Detect which cell encompasses the target text, then output its [X, Y] center coordinate. 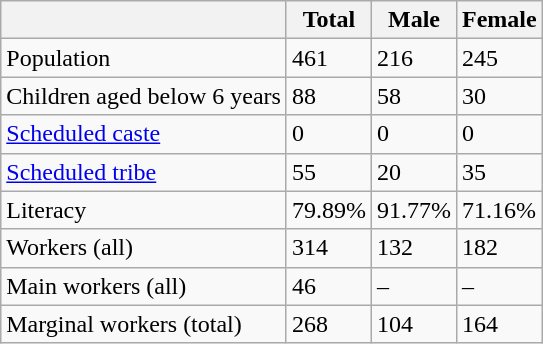
Literacy [144, 210]
268 [328, 324]
Male [414, 20]
Children aged below 6 years [144, 96]
104 [414, 324]
182 [500, 248]
91.77% [414, 210]
Main workers (all) [144, 286]
Female [500, 20]
20 [414, 172]
46 [328, 286]
Scheduled caste [144, 134]
Workers (all) [144, 248]
55 [328, 172]
461 [328, 58]
30 [500, 96]
216 [414, 58]
35 [500, 172]
132 [414, 248]
58 [414, 96]
Population [144, 58]
314 [328, 248]
Marginal workers (total) [144, 324]
164 [500, 324]
71.16% [500, 210]
245 [500, 58]
79.89% [328, 210]
88 [328, 96]
Scheduled tribe [144, 172]
Total [328, 20]
